Capture the cell that displays the provided text and extract its [x, y] central coordinate. 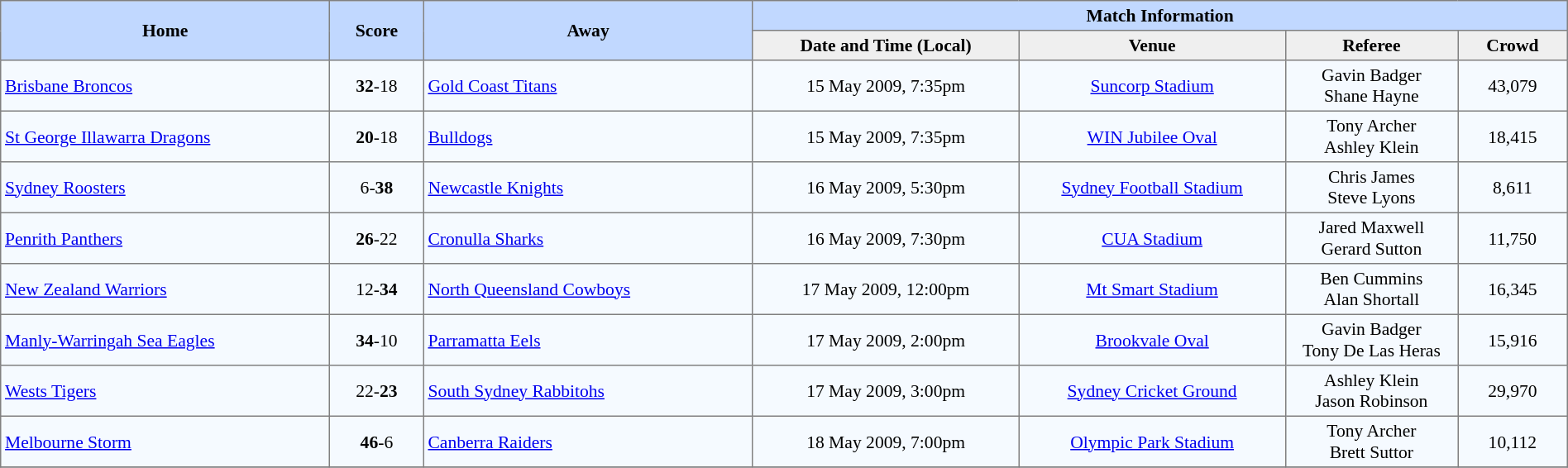
17 May 2009, 2:00pm [886, 340]
Sydney Roosters [165, 188]
18 May 2009, 7:00pm [886, 442]
Match Information [1159, 16]
Manly-Warringah Sea Eagles [165, 340]
34-10 [377, 340]
Referee [1371, 45]
12-34 [377, 289]
29,970 [1513, 391]
WIN Jubilee Oval [1152, 136]
16,345 [1513, 289]
North Queensland Cowboys [588, 289]
Parramatta Eels [588, 340]
Bulldogs [588, 136]
16 May 2009, 5:30pm [886, 188]
Tony ArcherBrett Suttor [1371, 442]
Sydney Football Stadium [1152, 188]
20-18 [377, 136]
Mt Smart Stadium [1152, 289]
11,750 [1513, 238]
Canberra Raiders [588, 442]
10,112 [1513, 442]
Tony ArcherAshley Klein [1371, 136]
Gavin BadgerTony De Las Heras [1371, 340]
16 May 2009, 7:30pm [886, 238]
Brookvale Oval [1152, 340]
Home [165, 31]
Jared MaxwellGerard Sutton [1371, 238]
26-22 [377, 238]
Date and Time (Local) [886, 45]
St George Illawarra Dragons [165, 136]
8,611 [1513, 188]
Sydney Cricket Ground [1152, 391]
Crowd [1513, 45]
Brisbane Broncos [165, 86]
18,415 [1513, 136]
Penrith Panthers [165, 238]
Newcastle Knights [588, 188]
32-18 [377, 86]
Suncorp Stadium [1152, 86]
43,079 [1513, 86]
Olympic Park Stadium [1152, 442]
Ashley KleinJason Robinson [1371, 391]
22-23 [377, 391]
15,916 [1513, 340]
Ben CumminsAlan Shortall [1371, 289]
Away [588, 31]
17 May 2009, 3:00pm [886, 391]
South Sydney Rabbitohs [588, 391]
Gold Coast Titans [588, 86]
Chris JamesSteve Lyons [1371, 188]
Melbourne Storm [165, 442]
Gavin BadgerShane Hayne [1371, 86]
46-6 [377, 442]
Venue [1152, 45]
Cronulla Sharks [588, 238]
CUA Stadium [1152, 238]
Wests Tigers [165, 391]
New Zealand Warriors [165, 289]
Score [377, 31]
17 May 2009, 12:00pm [886, 289]
6-38 [377, 188]
